Scan for the cell matching the given text and deliver its [X, Y] coordinate at center. 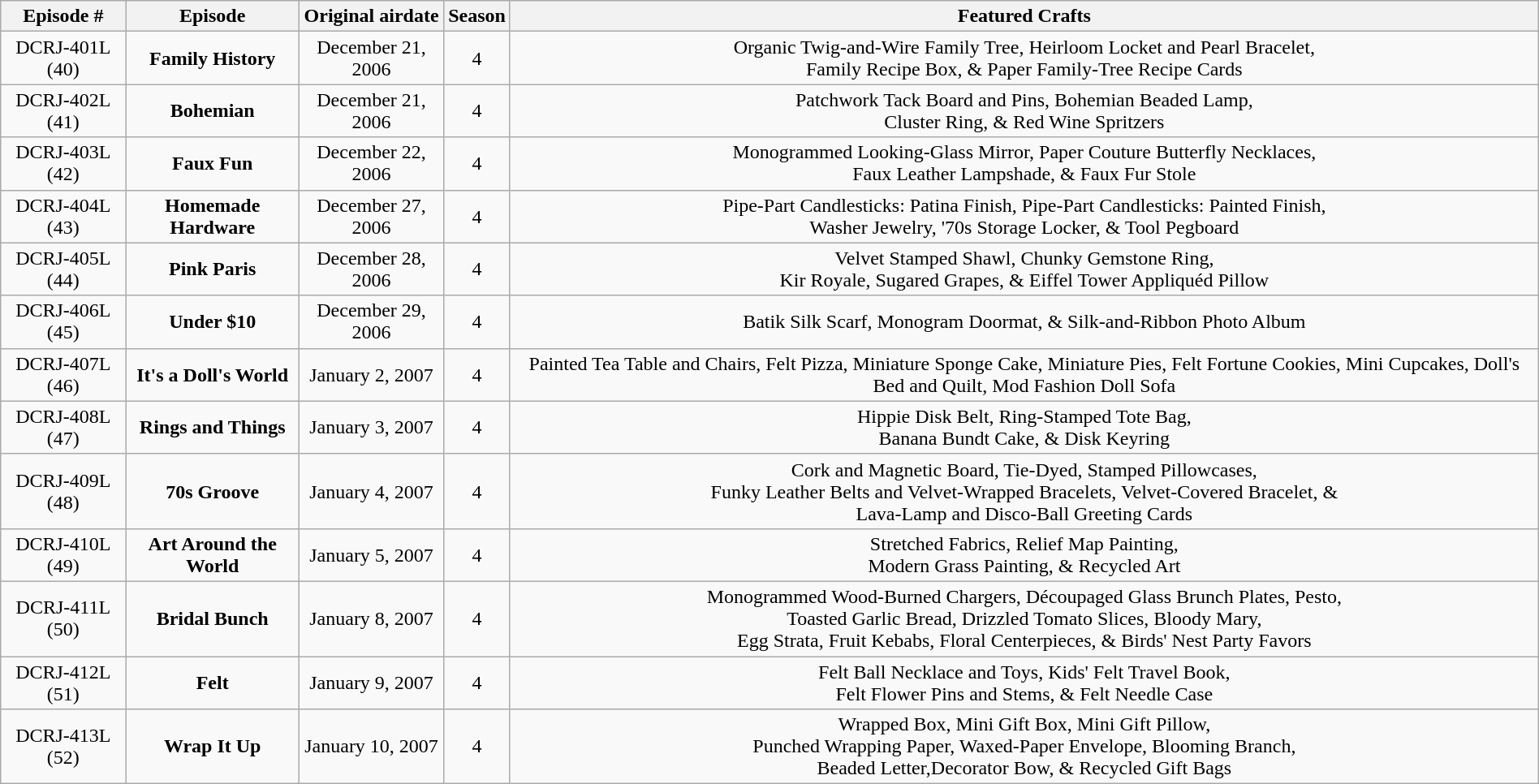
Art Around the World [213, 555]
January 10, 2007 [371, 747]
DCRJ-406L (45) [63, 321]
Monogrammed Looking-Glass Mirror, Paper Couture Butterfly Necklaces,Faux Leather Lampshade, & Faux Fur Stole [1024, 164]
Felt Ball Necklace and Toys, Kids' Felt Travel Book,Felt Flower Pins and Stems, & Felt Needle Case [1024, 682]
Homemade Hardware [213, 216]
Batik Silk Scarf, Monogram Doormat, & Silk-and-Ribbon Photo Album [1024, 321]
DCRJ-413L (52) [63, 747]
DCRJ-409L (48) [63, 491]
Hippie Disk Belt, Ring-Stamped Tote Bag,Banana Bundt Cake, & Disk Keyring [1024, 427]
Felt [213, 682]
Wrap It Up [213, 747]
December 28, 2006 [371, 269]
DCRJ-412L (51) [63, 682]
70s Groove [213, 491]
Original airdate [371, 16]
Bridal Bunch [213, 618]
January 9, 2007 [371, 682]
January 3, 2007 [371, 427]
DCRJ-408L (47) [63, 427]
DCRJ-402L (41) [63, 110]
January 2, 2007 [371, 375]
It's a Doll's World [213, 375]
DCRJ-404L (43) [63, 216]
Pink Paris [213, 269]
Episode # [63, 16]
January 8, 2007 [371, 618]
January 4, 2007 [371, 491]
Featured Crafts [1024, 16]
Patchwork Tack Board and Pins, Bohemian Beaded Lamp,Cluster Ring, & Red Wine Spritzers [1024, 110]
Faux Fun [213, 164]
DCRJ-405L (44) [63, 269]
December 22, 2006 [371, 164]
Season [477, 16]
DCRJ-403L (42) [63, 164]
Rings and Things [213, 427]
Organic Twig-and-Wire Family Tree, Heirloom Locket and Pearl Bracelet,Family Recipe Box, & Paper Family-Tree Recipe Cards [1024, 58]
Under $10 [213, 321]
DCRJ-410L (49) [63, 555]
January 5, 2007 [371, 555]
Pipe-Part Candlesticks: Patina Finish, Pipe-Part Candlesticks: Painted Finish,Washer Jewelry, '70s Storage Locker, & Tool Pegboard [1024, 216]
DCRJ-407L (46) [63, 375]
December 29, 2006 [371, 321]
Bohemian [213, 110]
DCRJ-411L (50) [63, 618]
Velvet Stamped Shawl, Chunky Gemstone Ring,Kir Royale, Sugared Grapes, & Eiffel Tower Appliquéd Pillow [1024, 269]
Episode [213, 16]
Stretched Fabrics, Relief Map Painting,Modern Grass Painting, & Recycled Art [1024, 555]
DCRJ-401L (40) [63, 58]
Family History [213, 58]
December 27, 2006 [371, 216]
